Determine the (X, Y) coordinate at the center of the cell enclosing the given text.  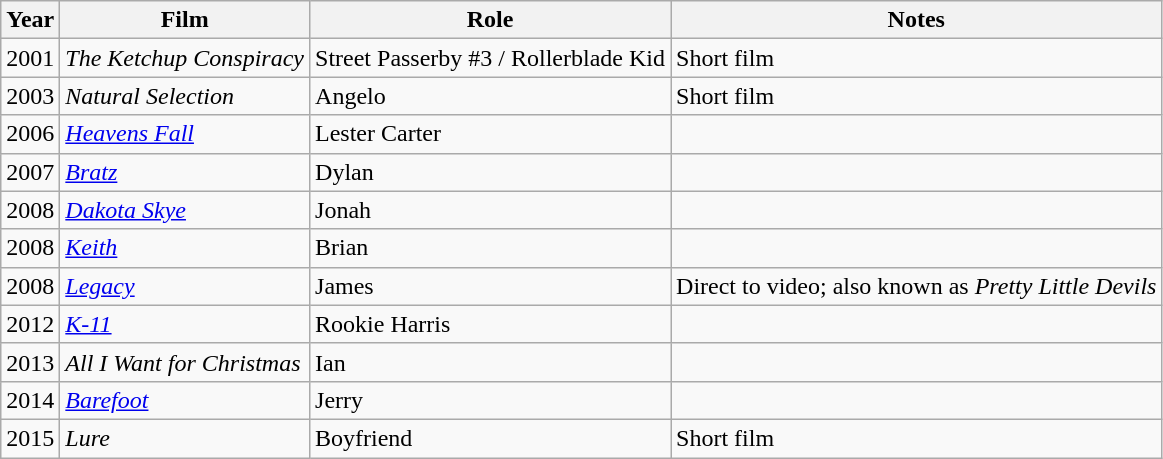
Film (185, 20)
Barefoot (185, 400)
Lure (185, 438)
Jonah (490, 210)
Natural Selection (185, 96)
Jerry (490, 400)
Notes (916, 20)
Dylan (490, 172)
All I Want for Christmas (185, 362)
Bratz (185, 172)
James (490, 286)
2007 (30, 172)
Boyfriend (490, 438)
Keith (185, 248)
Legacy (185, 286)
Lester Carter (490, 134)
2012 (30, 324)
Direct to video; also known as Pretty Little Devils (916, 286)
The Ketchup Conspiracy (185, 58)
2013 (30, 362)
Year (30, 20)
Angelo (490, 96)
Rookie Harris (490, 324)
Brian (490, 248)
K-11 (185, 324)
Heavens Fall (185, 134)
2006 (30, 134)
2003 (30, 96)
2001 (30, 58)
Street Passerby #3 / Rollerblade Kid (490, 58)
2014 (30, 400)
Dakota Skye (185, 210)
2015 (30, 438)
Ian (490, 362)
Role (490, 20)
